Determine the [x, y] coordinate at the center of the cell enclosing the given text.  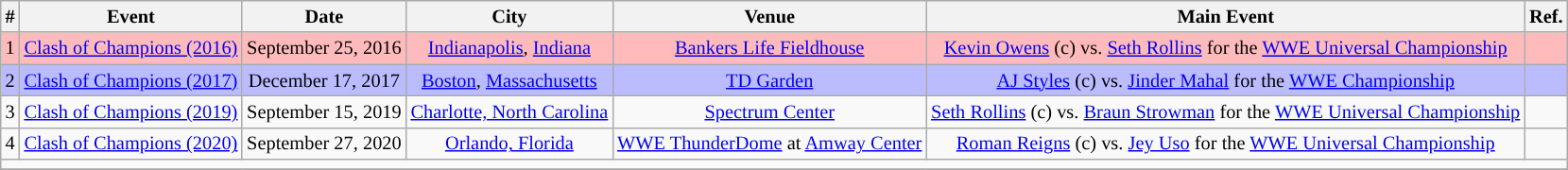
1 [10, 48]
Boston, Massachusetts [510, 80]
Main Event [1225, 16]
Kevin Owens (c) vs. Seth Rollins for the WWE Universal Championship [1225, 48]
WWE ThunderDome at Amway Center [769, 144]
September 15, 2019 [323, 111]
Charlotte, North Carolina [510, 111]
AJ Styles (c) vs. Jinder Mahal for the WWE Championship [1225, 80]
Clash of Champions (2019) [131, 111]
3 [10, 111]
Clash of Champions (2020) [131, 144]
Clash of Champions (2017) [131, 80]
2 [10, 80]
Event [131, 16]
4 [10, 144]
# [10, 16]
September 25, 2016 [323, 48]
Roman Reigns (c) vs. Jey Uso for the WWE Universal Championship [1225, 144]
TD Garden [769, 80]
Ref. [1546, 16]
City [510, 16]
Date [323, 16]
Seth Rollins (c) vs. Braun Strowman for the WWE Universal Championship [1225, 111]
Clash of Champions (2016) [131, 48]
September 27, 2020 [323, 144]
Venue [769, 16]
Indianapolis, Indiana [510, 48]
Spectrum Center [769, 111]
December 17, 2017 [323, 80]
Bankers Life Fieldhouse [769, 48]
Orlando, Florida [510, 144]
